Determine the (x, y) coordinate at the center of the cell enclosing the given text.  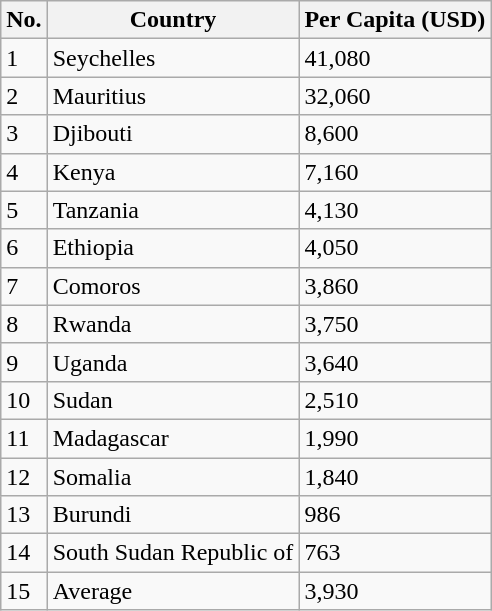
10 (24, 400)
7,160 (395, 172)
8,600 (395, 134)
9 (24, 362)
Madagascar (173, 438)
No. (24, 20)
Rwanda (173, 324)
986 (395, 515)
Uganda (173, 362)
Per Capita (USD) (395, 20)
4,050 (395, 248)
South Sudan Republic of (173, 553)
41,080 (395, 58)
Comoros (173, 286)
Kenya (173, 172)
3,750 (395, 324)
Seychelles (173, 58)
3,640 (395, 362)
1,990 (395, 438)
8 (24, 324)
Tanzania (173, 210)
4 (24, 172)
1,840 (395, 477)
Mauritius (173, 96)
6 (24, 248)
11 (24, 438)
3,930 (395, 591)
Sudan (173, 400)
13 (24, 515)
4,130 (395, 210)
1 (24, 58)
14 (24, 553)
15 (24, 591)
5 (24, 210)
763 (395, 553)
Djibouti (173, 134)
Ethiopia (173, 248)
32,060 (395, 96)
2 (24, 96)
3 (24, 134)
2,510 (395, 400)
3,860 (395, 286)
Country (173, 20)
7 (24, 286)
Average (173, 591)
Burundi (173, 515)
12 (24, 477)
Somalia (173, 477)
